Search for the cell housing the specified text and yield its [X, Y] center coordinate. 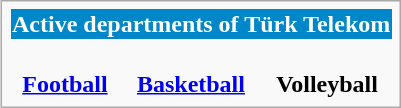
Volleyball [326, 70]
Active departments of Türk Telekom [202, 24]
Basketball [190, 70]
Football [66, 70]
